Scan for the cell matching the given text and deliver its (x, y) coordinate at center. 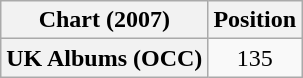
Position (255, 20)
UK Albums (OCC) (104, 58)
Chart (2007) (104, 20)
135 (255, 58)
